Output the [x, y] coordinate of the center of the cell containing the given text.  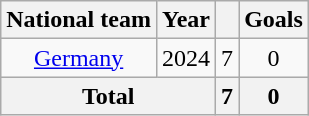
Total [108, 96]
Germany [79, 58]
National team [79, 20]
Year [186, 20]
2024 [186, 58]
Goals [274, 20]
